Determine the (x, y) coordinate at the center of the cell enclosing the given text.  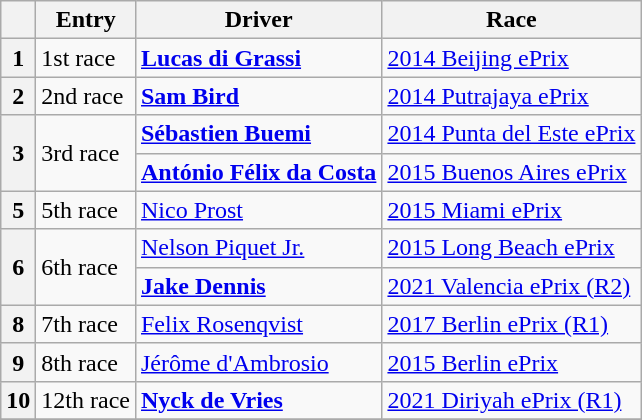
3 (18, 153)
Jake Dennis (258, 286)
2021 Diriyah ePrix (R1) (512, 400)
Lucas di Grassi (258, 58)
7th race (86, 324)
Sam Bird (258, 96)
2015 Buenos Aires ePrix (512, 172)
5 (18, 210)
2nd race (86, 96)
1st race (86, 58)
Felix Rosenqvist (258, 324)
António Félix da Costa (258, 172)
2021 Valencia ePrix (R2) (512, 286)
2015 Berlin ePrix (512, 362)
Race (512, 20)
2014 Punta del Este ePrix (512, 134)
Nelson Piquet Jr. (258, 248)
9 (18, 362)
2015 Miami ePrix (512, 210)
2014 Putrajaya ePrix (512, 96)
Nyck de Vries (258, 400)
8 (18, 324)
Entry (86, 20)
Driver (258, 20)
2017 Berlin ePrix (R1) (512, 324)
Jérôme d'Ambrosio (258, 362)
10 (18, 400)
3rd race (86, 153)
2014 Beijing ePrix (512, 58)
Sébastien Buemi (258, 134)
2015 Long Beach ePrix (512, 248)
6th race (86, 267)
Nico Prost (258, 210)
8th race (86, 362)
5th race (86, 210)
1 (18, 58)
2 (18, 96)
12th race (86, 400)
6 (18, 267)
